Output the (X, Y) coordinate of the center of the cell containing the given text.  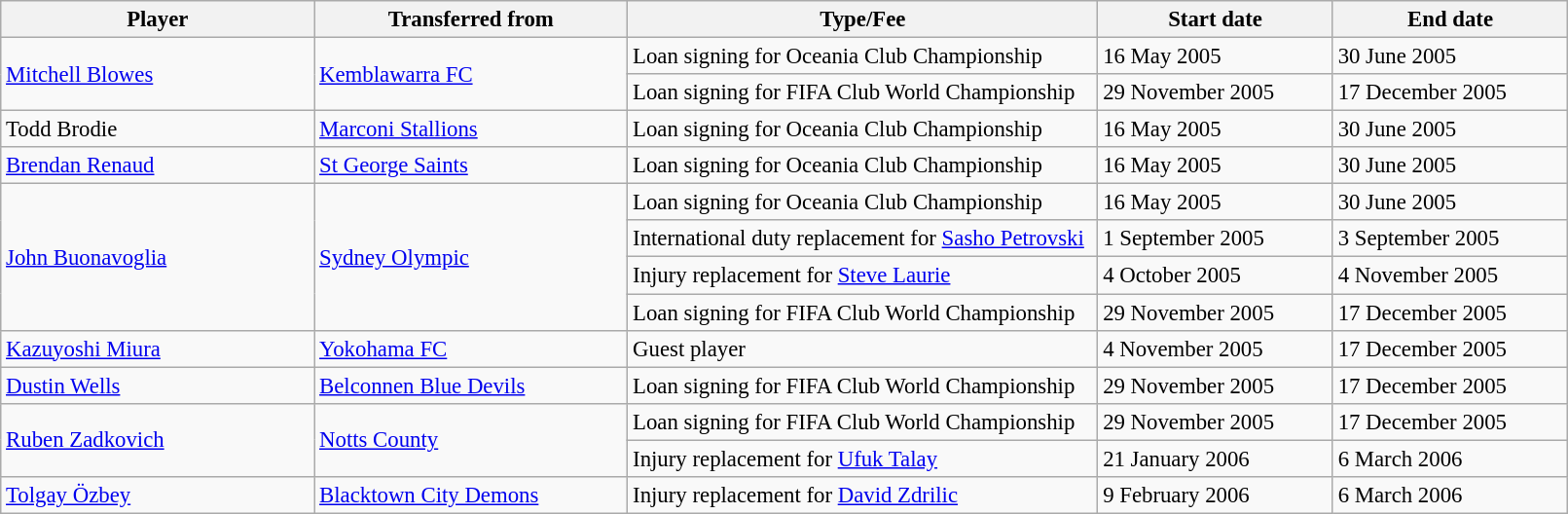
Kazuyoshi Miura (158, 349)
Start date (1216, 19)
Marconi Stallions (471, 129)
Ruben Zadkovich (158, 440)
3 September 2005 (1450, 239)
Tolgay Özbey (158, 496)
1 September 2005 (1216, 239)
St George Saints (471, 165)
9 February 2006 (1216, 496)
John Buonavoglia (158, 257)
Injury replacement for Steve Laurie (862, 275)
Guest player (862, 349)
Notts County (471, 440)
Type/Fee (862, 19)
Yokohama FC (471, 349)
Injury replacement for David Zdrilic (862, 496)
Injury replacement for Ufuk Talay (862, 459)
Kemblawarra FC (471, 74)
Brendan Renaud (158, 165)
Mitchell Blowes (158, 74)
End date (1450, 19)
Sydney Olympic (471, 257)
Transferred from (471, 19)
Todd Brodie (158, 129)
International duty replacement for Sasho Petrovski (862, 239)
4 October 2005 (1216, 275)
Blacktown City Demons (471, 496)
Belconnen Blue Devils (471, 385)
21 January 2006 (1216, 459)
Player (158, 19)
Dustin Wells (158, 385)
